Detect which cell encompasses the target text, then output its [x, y] center coordinate. 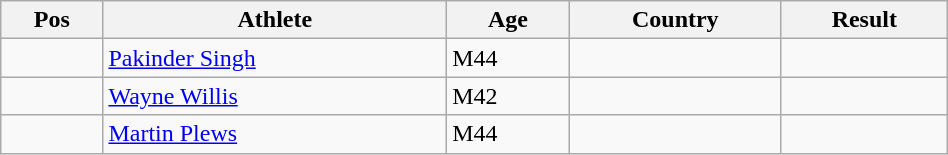
Athlete [275, 20]
Martin Plews [275, 134]
Wayne Willis [275, 96]
Country [675, 20]
Age [508, 20]
Pos [52, 20]
Result [864, 20]
M42 [508, 96]
Pakinder Singh [275, 58]
